Return the [x, y] coordinate for the center point of the cell that contains the specified text.  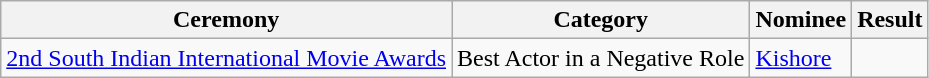
Category [601, 20]
Ceremony [226, 20]
Result [890, 20]
Best Actor in a Negative Role [601, 58]
Nominee [801, 20]
Kishore [801, 58]
2nd South Indian International Movie Awards [226, 58]
